Identify which cell holds the provided text, then report its [x, y] central coordinate. 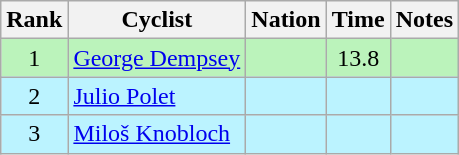
Time [358, 20]
Cyclist [157, 20]
George Dempsey [157, 58]
Miloš Knobloch [157, 134]
13.8 [358, 58]
Rank [34, 20]
1 [34, 58]
Julio Polet [157, 96]
3 [34, 134]
Notes [424, 20]
Nation [286, 20]
2 [34, 96]
